For the text-containing cell, return its midpoint in (X, Y) coordinate format. 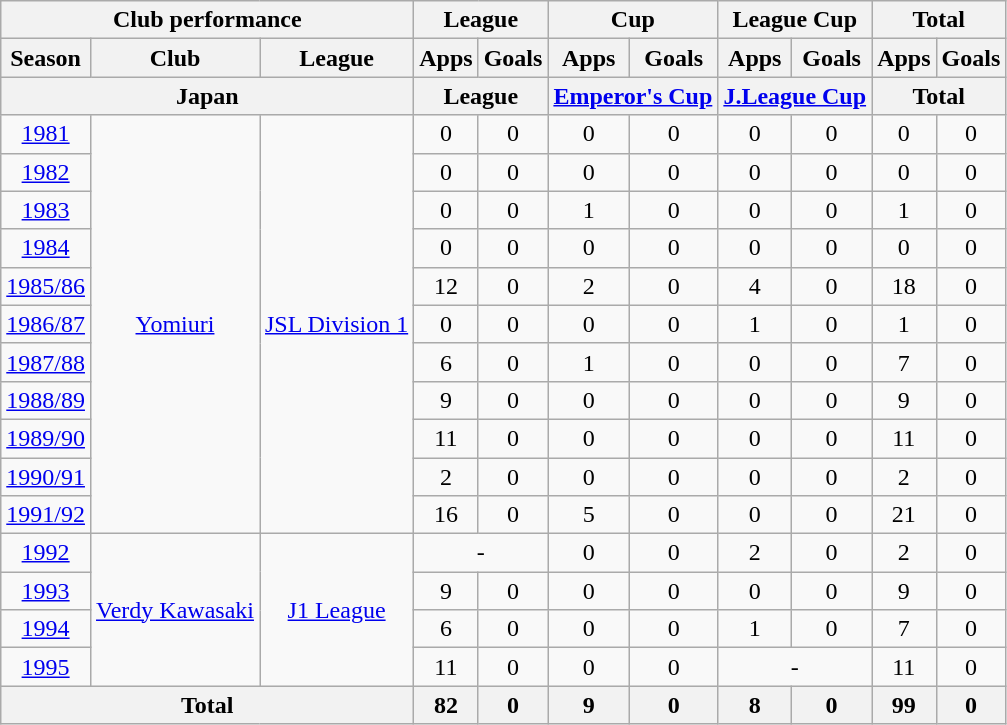
1993 (46, 591)
Club (174, 58)
1991/92 (46, 515)
Japan (208, 96)
1994 (46, 629)
99 (904, 705)
Emperor's Cup (633, 96)
Cup (633, 20)
Verdy Kawasaki (174, 610)
8 (755, 705)
Yomiuri (174, 324)
Club performance (208, 20)
1982 (46, 172)
4 (755, 286)
1988/89 (46, 400)
1995 (46, 667)
16 (446, 515)
1984 (46, 248)
5 (589, 515)
1989/90 (46, 438)
82 (446, 705)
JSL Division 1 (337, 324)
1983 (46, 210)
21 (904, 515)
1987/88 (46, 362)
Season (46, 58)
1992 (46, 553)
1981 (46, 134)
1990/91 (46, 477)
1985/86 (46, 286)
12 (446, 286)
League Cup (795, 20)
J1 League (337, 610)
1986/87 (46, 324)
18 (904, 286)
J.League Cup (795, 96)
